Detect which cell encompasses the target text, then output its [X, Y] center coordinate. 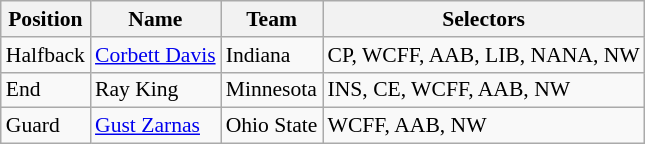
Name [156, 19]
End [46, 90]
Position [46, 19]
Gust Zarnas [156, 126]
Selectors [483, 19]
Ohio State [272, 126]
Halfback [46, 55]
INS, CE, WCFF, AAB, NW [483, 90]
CP, WCFF, AAB, LIB, NANA, NW [483, 55]
Team [272, 19]
Corbett Davis [156, 55]
Indiana [272, 55]
Ray King [156, 90]
Guard [46, 126]
WCFF, AAB, NW [483, 126]
Minnesota [272, 90]
